Extract the (x, y) coordinate from the center of the cell holding the provided text.  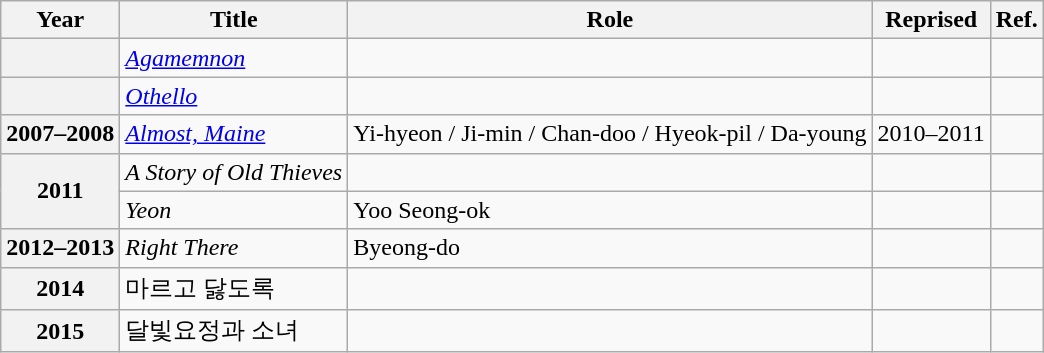
Byeong-do (610, 248)
Othello (234, 96)
Role (610, 20)
Agamemnon (234, 58)
2011 (60, 191)
A Story of Old Thieves (234, 172)
Right There (234, 248)
Almost, Maine (234, 134)
달빛요정과 소녀 (234, 332)
2010–2011 (931, 134)
마르고 닳도록 (234, 288)
Yoo Seong-ok (610, 210)
2015 (60, 332)
2014 (60, 288)
Yeon (234, 210)
2007–2008 (60, 134)
Ref. (1016, 20)
Yi-hyeon / Ji-min / Chan-doo / Hyeok-pil / Da-young (610, 134)
Reprised (931, 20)
Year (60, 20)
2012–2013 (60, 248)
Title (234, 20)
